Output the (X, Y) coordinate of the center of the cell containing the given text.  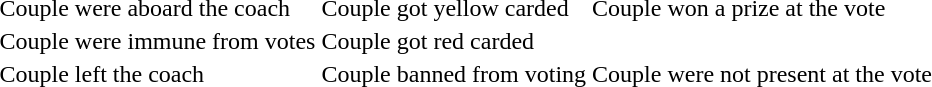
Couple got red carded (454, 41)
